Output the [x, y] coordinate of the center of the cell containing the given text.  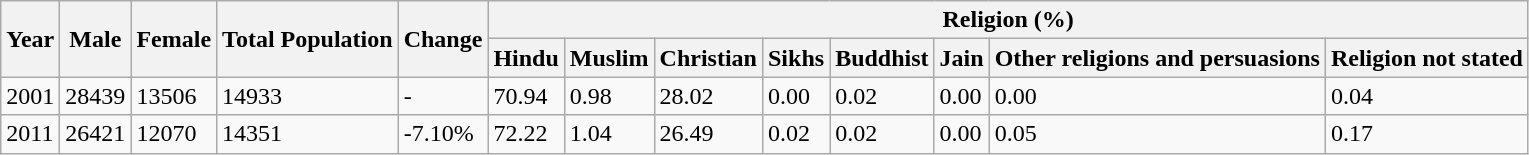
-7.10% [443, 134]
Female [174, 39]
Year [30, 39]
1.04 [609, 134]
Christian [708, 58]
Male [96, 39]
13506 [174, 96]
14351 [308, 134]
Total Population [308, 39]
Buddhist [882, 58]
70.94 [526, 96]
28.02 [708, 96]
Other religions and persuasions [1157, 58]
2011 [30, 134]
Hindu [526, 58]
Change [443, 39]
0.05 [1157, 134]
Sikhs [796, 58]
26421 [96, 134]
2001 [30, 96]
28439 [96, 96]
Muslim [609, 58]
14933 [308, 96]
0.98 [609, 96]
Religion not stated [1426, 58]
- [443, 96]
Jain [962, 58]
12070 [174, 134]
0.04 [1426, 96]
0.17 [1426, 134]
Religion (%) [1008, 20]
72.22 [526, 134]
26.49 [708, 134]
